Find where the given text appears and provide that cell's center as [X, Y] coordinate. 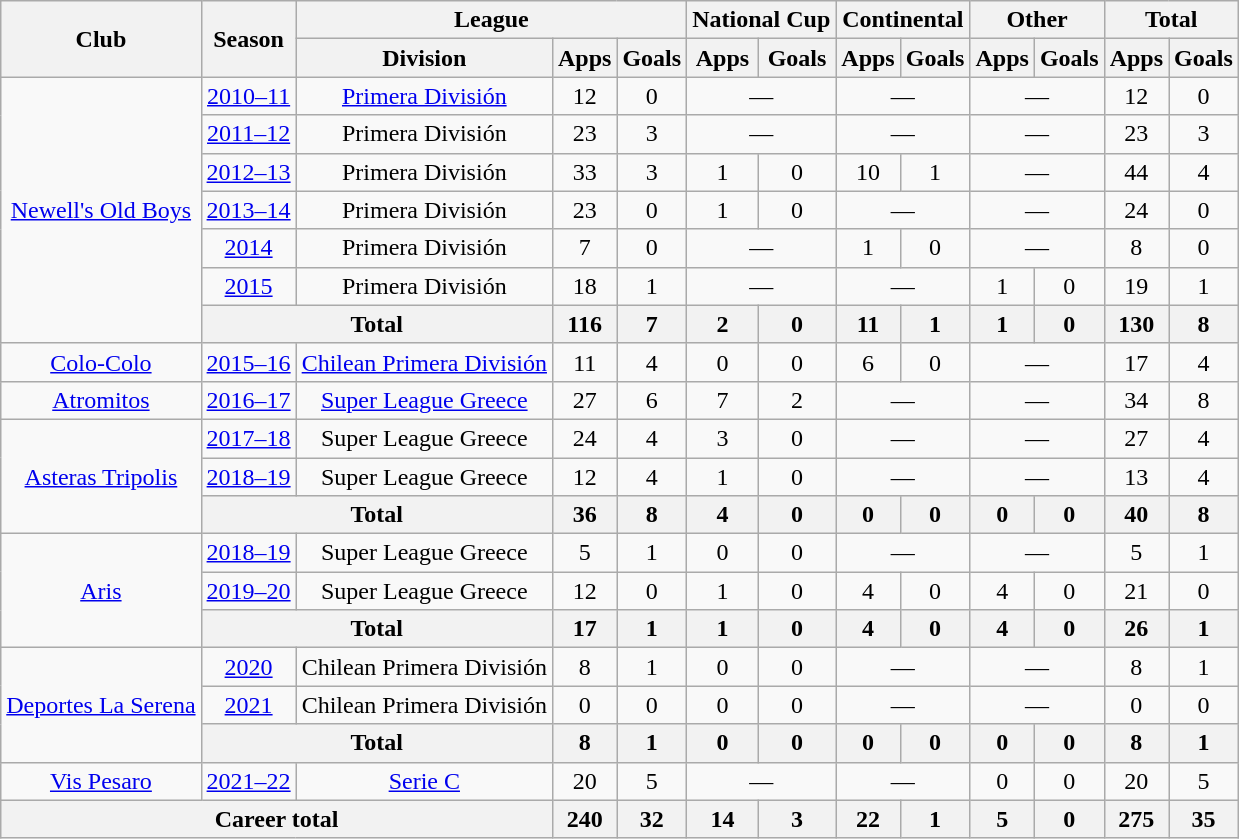
240 [584, 819]
Atromitos [101, 400]
Vis Pesaro [101, 781]
116 [584, 324]
33 [584, 172]
34 [1136, 400]
League [492, 20]
44 [1136, 172]
2015 [248, 286]
Other [1037, 20]
Colo-Colo [101, 362]
18 [584, 286]
35 [1204, 819]
32 [652, 819]
26 [1136, 629]
Career total [277, 819]
2020 [248, 667]
130 [1136, 324]
10 [868, 172]
2017–18 [248, 438]
Continental [903, 20]
21 [1136, 591]
2021–22 [248, 781]
275 [1136, 819]
19 [1136, 286]
14 [723, 819]
Newell's Old Boys [101, 210]
Serie C [424, 781]
Club [101, 39]
Asteras Tripolis [101, 476]
2011–12 [248, 134]
2016–17 [248, 400]
22 [868, 819]
36 [584, 515]
13 [1136, 477]
Aris [101, 591]
2012–13 [248, 172]
Deportes La Serena [101, 705]
National Cup [762, 20]
2015–16 [248, 362]
2010–11 [248, 96]
Division [424, 58]
2014 [248, 248]
2019–20 [248, 591]
40 [1136, 515]
2013–14 [248, 210]
2021 [248, 705]
Season [248, 39]
